Pinpoint the cell where the given text exists, returning its [X, Y] midpoint coordinate. 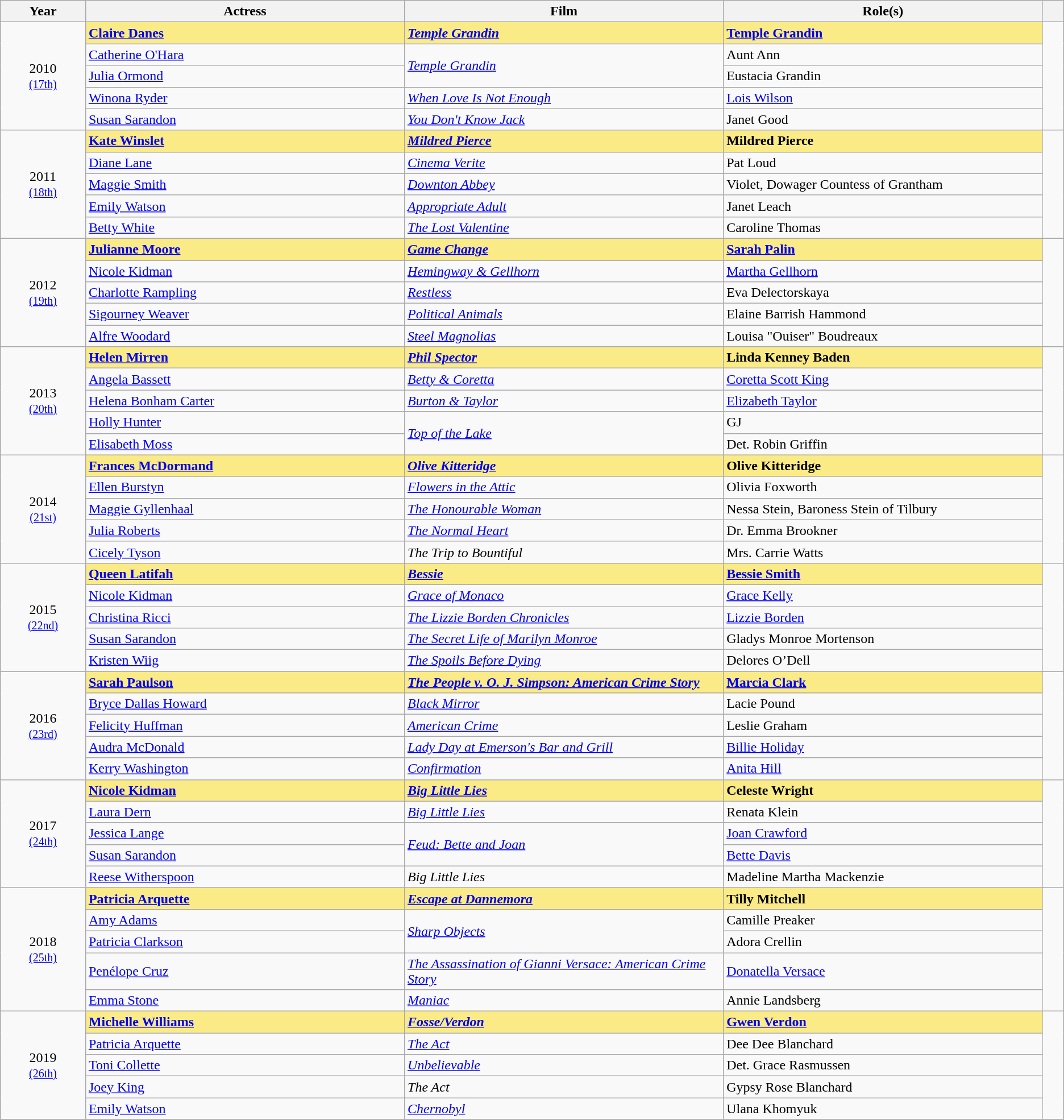
Sarah Palin [883, 249]
American Crime [564, 725]
Laura Dern [244, 812]
Chernobyl [564, 1109]
2015(22nd) [43, 617]
Claire Danes [244, 33]
Bette Davis [883, 855]
The Secret Life of Marilyn Monroe [564, 639]
Game Change [564, 249]
Janet Leach [883, 206]
Renata Klein [883, 812]
You Don't Know Jack [564, 119]
Toni Collette [244, 1065]
Amy Adams [244, 920]
Coretta Scott King [883, 379]
Patricia Clarkson [244, 941]
Maggie Gyllenhaal [244, 509]
The People v. O. J. Simpson: American Crime Story [564, 682]
Downton Abbey [564, 184]
The Normal Heart [564, 530]
Eustacia Grandin [883, 76]
Donatella Versace [883, 971]
Lacie Pound [883, 704]
Sarah Paulson [244, 682]
2017(24th) [43, 833]
Violet, Dowager Countess of Grantham [883, 184]
Betty & Coretta [564, 379]
Det. Robin Griffin [883, 444]
Appropriate Adult [564, 206]
Steel Magnolias [564, 336]
Penélope Cruz [244, 971]
Julianne Moore [244, 249]
Aunt Ann [883, 55]
When Love Is Not Enough [564, 98]
Bessie Smith [883, 574]
Catherine O'Hara [244, 55]
Top of the Lake [564, 433]
2014(21st) [43, 509]
Role(s) [883, 11]
Julia Roberts [244, 530]
2018(25th) [43, 949]
Adora Crellin [883, 941]
The Assassination of Gianni Versace: American Crime Story [564, 971]
Elizabeth Taylor [883, 401]
Mrs. Carrie Watts [883, 552]
Helen Mirren [244, 358]
Confirmation [564, 769]
Lizzie Borden [883, 617]
Angela Bassett [244, 379]
Jessica Lange [244, 833]
Hemingway & Gellhorn [564, 271]
Gladys Monroe Mortenson [883, 639]
Maniac [564, 1001]
Political Animals [564, 314]
Bryce Dallas Howard [244, 704]
Ulana Khomyuk [883, 1109]
Anita Hill [883, 769]
Kristen Wiig [244, 661]
Lady Day at Emerson's Bar and Grill [564, 747]
Sigourney Weaver [244, 314]
Tilly Mitchell [883, 898]
Film [564, 11]
Black Mirror [564, 704]
Cinema Verite [564, 163]
Joey King [244, 1087]
Christina Ricci [244, 617]
2013(20th) [43, 401]
The Lost Valentine [564, 227]
Bessie [564, 574]
2019(26th) [43, 1065]
Queen Latifah [244, 574]
Cicely Tyson [244, 552]
Gypsy Rose Blanchard [883, 1087]
Lois Wilson [883, 98]
Flowers in the Attic [564, 487]
Grace Kelly [883, 595]
Felicity Huffman [244, 725]
Eva Delectorskaya [883, 293]
Year [43, 11]
Nessa Stein, Baroness Stein of Tilbury [883, 509]
Audra McDonald [244, 747]
Kerry Washington [244, 769]
Holly Hunter [244, 422]
Frances McDormand [244, 466]
Betty White [244, 227]
Actress [244, 11]
Elisabeth Moss [244, 444]
The Honourable Woman [564, 509]
Feud: Bette and Joan [564, 844]
Fosse/Verdon [564, 1022]
2012(19th) [43, 292]
Michelle Williams [244, 1022]
Restless [564, 293]
Alfre Woodard [244, 336]
Celeste Wright [883, 790]
Kate Winslet [244, 141]
Madeline Martha Mackenzie [883, 877]
Billie Holiday [883, 747]
The Spoils Before Dying [564, 661]
GJ [883, 422]
The Trip to Bountiful [564, 552]
Grace of Monaco [564, 595]
Dee Dee Blanchard [883, 1044]
Helena Bonham Carter [244, 401]
Diane Lane [244, 163]
Louisa "Ouiser" Boudreaux [883, 336]
Marcia Clark [883, 682]
2010(17th) [43, 76]
2011(18th) [43, 184]
Camille Preaker [883, 920]
Charlotte Rampling [244, 293]
The Lizzie Borden Chronicles [564, 617]
Emma Stone [244, 1001]
Sharp Objects [564, 931]
Delores O’Dell [883, 661]
2016(23rd) [43, 725]
Leslie Graham [883, 725]
Pat Loud [883, 163]
Martha Gellhorn [883, 271]
Caroline Thomas [883, 227]
Burton & Taylor [564, 401]
Julia Ormond [244, 76]
Gwen Verdon [883, 1022]
Ellen Burstyn [244, 487]
Joan Crawford [883, 833]
Winona Ryder [244, 98]
Janet Good [883, 119]
Maggie Smith [244, 184]
Phil Spector [564, 358]
Elaine Barrish Hammond [883, 314]
Olivia Foxworth [883, 487]
Unbelievable [564, 1065]
Reese Witherspoon [244, 877]
Dr. Emma Brookner [883, 530]
Annie Landsberg [883, 1001]
Escape at Dannemora [564, 898]
Linda Kenney Baden [883, 358]
Det. Grace Rasmussen [883, 1065]
